Locate the cell with the specified text and output its [X, Y] center coordinate. 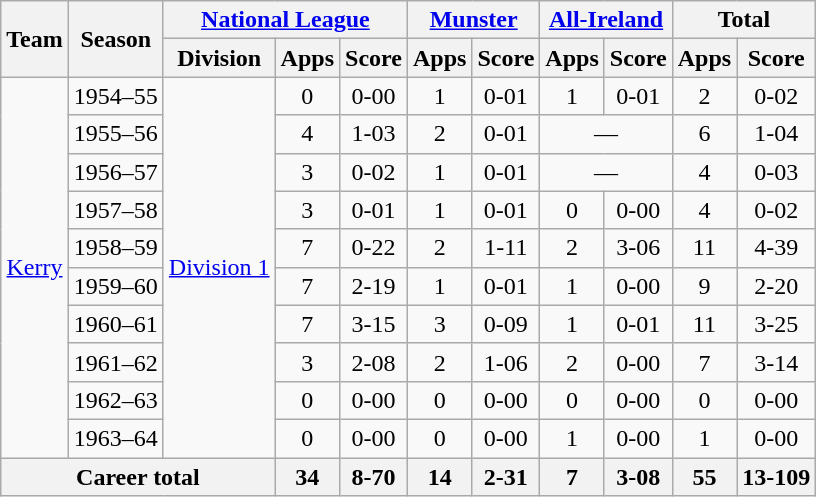
9 [704, 286]
Munster [473, 20]
0-22 [374, 248]
Total [744, 20]
1956–57 [116, 172]
1957–58 [116, 210]
14 [439, 477]
3-06 [638, 248]
3-25 [776, 324]
6 [704, 134]
National League [285, 20]
8-70 [374, 477]
1-04 [776, 134]
4-39 [776, 248]
2-19 [374, 286]
Division 1 [219, 268]
1-11 [506, 248]
2-20 [776, 286]
1-03 [374, 134]
All-Ireland [606, 20]
34 [307, 477]
2-08 [374, 362]
1961–62 [116, 362]
2-31 [506, 477]
Division [219, 58]
Season [116, 39]
1954–55 [116, 96]
3-08 [638, 477]
1958–59 [116, 248]
1959–60 [116, 286]
1955–56 [116, 134]
0-03 [776, 172]
3-14 [776, 362]
3-15 [374, 324]
Team [35, 39]
1-06 [506, 362]
1960–61 [116, 324]
Kerry [35, 268]
1963–64 [116, 438]
13-109 [776, 477]
1962–63 [116, 400]
Career total [138, 477]
0-09 [506, 324]
55 [704, 477]
